Find where the given text appears and provide that cell's center as (X, Y) coordinate. 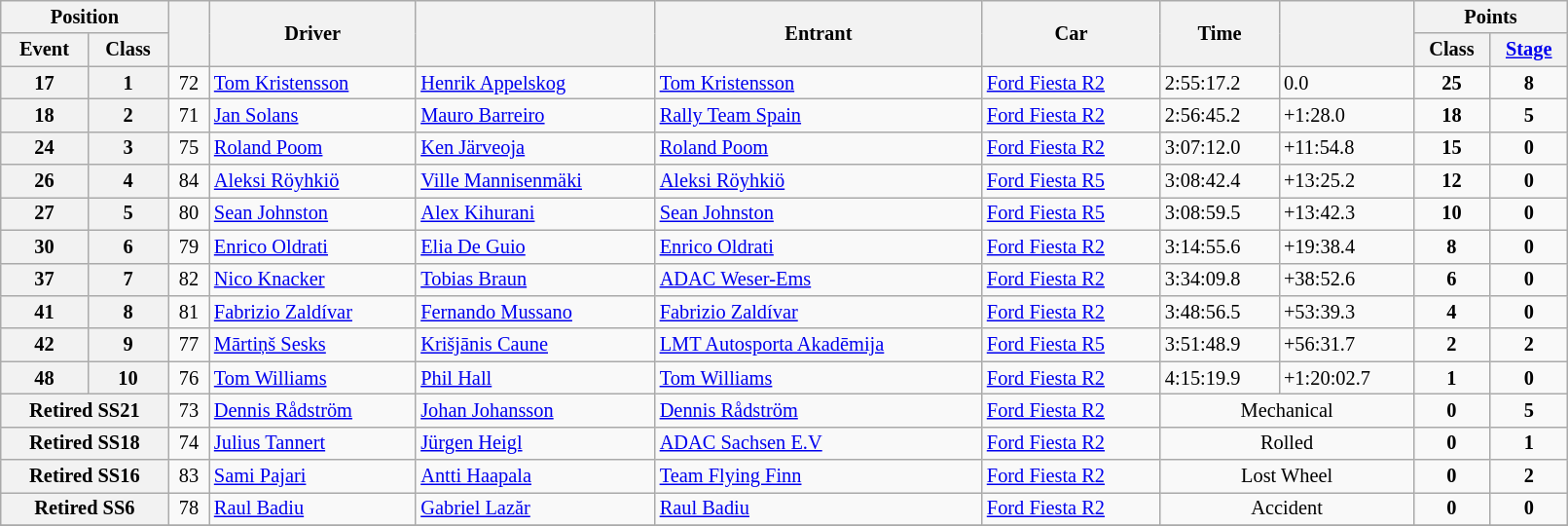
Tobias Braun (535, 280)
3 (128, 148)
77 (189, 345)
Antti Haapala (535, 476)
Phil Hall (535, 378)
2:56:45.2 (1220, 115)
3:08:42.4 (1220, 181)
76 (189, 378)
+13:42.3 (1346, 213)
ADAC Weser-Ems (819, 280)
Alex Kihurani (535, 213)
2:55:17.2 (1220, 83)
Elia De Guio (535, 246)
Team Flying Finn (819, 476)
+13:25.2 (1346, 181)
Mārtiņš Sesks (312, 345)
+38:52.6 (1346, 280)
26 (45, 181)
Retired SS18 (85, 443)
15 (1451, 148)
3:48:56.5 (1220, 312)
Henrik Appelskog (535, 83)
48 (45, 378)
ADAC Sachsen E.V (819, 443)
37 (45, 280)
Fernando Mussano (535, 312)
81 (189, 312)
+1:20:02.7 (1346, 378)
42 (45, 345)
4:15:19.9 (1220, 378)
Johan Johansson (535, 410)
24 (45, 148)
75 (189, 148)
72 (189, 83)
Ville Mannisenmäki (535, 181)
Rally Team Spain (819, 115)
41 (45, 312)
Sami Pajari (312, 476)
+19:38.4 (1346, 246)
Rolled (1287, 443)
Nico Knacker (312, 280)
Retired SS21 (85, 410)
Entrant (819, 33)
7 (128, 280)
Ken Järveoja (535, 148)
Mechanical (1287, 410)
Jan Solans (312, 115)
3:14:55.6 (1220, 246)
Krišjānis Caune (535, 345)
Points (1491, 17)
Mauro Barreiro (535, 115)
3:07:12.0 (1220, 148)
79 (189, 246)
3:51:48.9 (1220, 345)
25 (1451, 83)
27 (45, 213)
78 (189, 508)
30 (45, 246)
Retired SS16 (85, 476)
+1:28.0 (1346, 115)
Driver (312, 33)
17 (45, 83)
Accident (1287, 508)
84 (189, 181)
74 (189, 443)
Jürgen Heigl (535, 443)
73 (189, 410)
Gabriel Lazăr (535, 508)
71 (189, 115)
Event (45, 50)
83 (189, 476)
12 (1451, 181)
Car (1071, 33)
82 (189, 280)
+11:54.8 (1346, 148)
0.0 (1346, 83)
Retired SS6 (85, 508)
Stage (1529, 50)
+53:39.3 (1346, 312)
80 (189, 213)
3:08:59.5 (1220, 213)
9 (128, 345)
+56:31.7 (1346, 345)
LMT Autosporta Akadēmija (819, 345)
3:34:09.8 (1220, 280)
Position (85, 17)
Lost Wheel (1287, 476)
Julius Tannert (312, 443)
Time (1220, 33)
